Determine the [X, Y] coordinate at the center of the cell enclosing the given text.  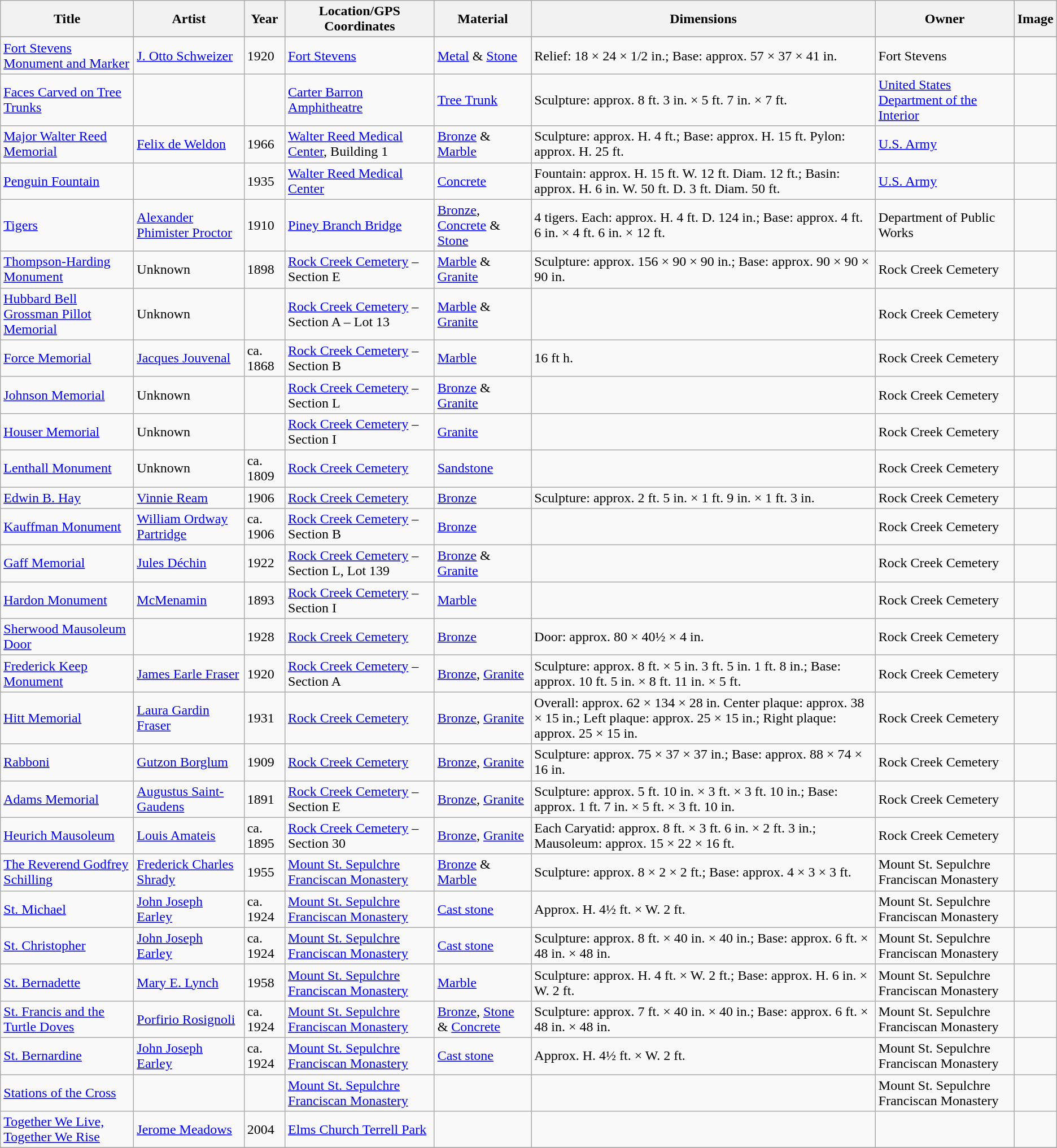
Together We Live, Together We Rise [67, 1130]
Dimensions [704, 19]
St. Francis and the Turtle Doves [67, 1019]
Rock Creek Cemetery – Section L [360, 395]
Year [264, 19]
Hubbard Bell Grossman Pillot Memorial [67, 314]
Louis Amateis [189, 835]
Rabboni [67, 762]
Sculpture: approx. 8 ft. 3 in. × 5 ft. 7 in. × 7 ft. [704, 100]
Rock Creek Cemetery – Section 30 [360, 835]
Each Caryatid: approx. 8 ft. × 3 ft. 6 in. × 2 ft. 3 in.; Mausoleum: approx. 15 × 22 × 16 ft. [704, 835]
St. Bernardine [67, 1055]
Owner [945, 19]
Sculpture: approx. 8 ft. × 5 in. 3 ft. 5 in. 1 ft. 8 in.; Base: approx. 10 ft. 5 in. × 8 ft. 11 in. × 5 ft. [704, 674]
1955 [264, 873]
Door: approx. 80 × 40½ × 4 in. [704, 637]
ca. 1906 [264, 527]
Penguin Fountain [67, 181]
Sculpture: approx. 7 ft. × 40 in. × 40 in.; Base: approx. 6 ft. × 48 in. × 48 in. [704, 1019]
1935 [264, 181]
Thompson-Harding Monument [67, 270]
Sculpture: approx. 2 ft. 5 in. × 1 ft. 9 in. × 1 ft. 3 in. [704, 497]
Tigers [67, 225]
Sandstone [483, 468]
Concrete [483, 181]
Kauffman Monument [67, 527]
1928 [264, 637]
Sculpture: approx. H. 4 ft. × W. 2 ft.; Base: approx. H. 6 in. × W. 2 ft. [704, 982]
Piney Branch Bridge [360, 225]
4 tigers. Each: approx. H. 4 ft. D. 124 in.; Base: approx. 4 ft. 6 in. × 4 ft. 6 in. × 12 ft. [704, 225]
Fort Stevens Monument and Marker [67, 55]
1898 [264, 270]
Sculpture: approx. 5 ft. 10 in. × 3 ft. × 3 ft. 10 in.; Base: approx. 1 ft. 7 in. × 5 ft. × 3 ft. 10 in. [704, 799]
Jacques Jouvenal [189, 358]
Sculpture: approx. 75 × 37 × 37 in.; Base: approx. 88 × 74 × 16 in. [704, 762]
Johnson Memorial [67, 395]
Sculpture: approx. 8 ft. × 40 in. × 40 in.; Base: approx. 6 ft. × 48 in. × 48 in. [704, 946]
Relief: 18 × 24 × 1/2 in.; Base: approx. 57 × 37 × 41 in. [704, 55]
Jules Déchin [189, 563]
Walter Reed Medical Center, Building 1 [360, 144]
Rock Creek Cemetery – Section L, Lot 139 [360, 563]
Image [1036, 19]
1958 [264, 982]
Houser Memorial [67, 431]
Rock Creek Cemetery – Section A [360, 674]
1966 [264, 144]
Hardon Monument [67, 601]
Gutzon Borglum [189, 762]
Edwin B. Hay [67, 497]
Heurich Mausoleum [67, 835]
William Ordway Partridge [189, 527]
ca. 1868 [264, 358]
Rock Creek Cemetery – Section A – Lot 13 [360, 314]
Lenthall Monument [67, 468]
Bronze, Stone & Concrete [483, 1019]
Sculpture: approx. 8 × 2 × 2 ft.; Base: approx. 4 × 3 × 3 ft. [704, 873]
Walter Reed Medical Center [360, 181]
Tree Trunk [483, 100]
Bronze, Concrete & Stone [483, 225]
St. Michael [67, 909]
Alexander Phimister Proctor [189, 225]
Augustus Saint-Gaudens [189, 799]
1909 [264, 762]
Sculpture: approx. 156 × 90 × 90 in.; Base: approx. 90 × 90 × 90 in. [704, 270]
1922 [264, 563]
Stations of the Cross [67, 1093]
Felix de Weldon [189, 144]
1906 [264, 497]
Hitt Memorial [67, 718]
1910 [264, 225]
16 ft h. [704, 358]
Granite [483, 431]
St. Christopher [67, 946]
Department of Public Works [945, 225]
McMenamin [189, 601]
Adams Memorial [67, 799]
Frederick Charles Shrady [189, 873]
Location/GPS Coordinates [360, 19]
Gaff Memorial [67, 563]
Metal & Stone [483, 55]
Laura Gardin Fraser [189, 718]
Porfirio Rosignoli [189, 1019]
St. Bernadette [67, 982]
Major Walter Reed Memorial [67, 144]
United States Department of the Interior [945, 100]
ca. 1809 [264, 468]
The Reverend Godfrey Schilling [67, 873]
Vinnie Ream [189, 497]
Sculpture: approx. H. 4 ft.; Base: approx. H. 15 ft. Pylon: approx. H. 25 ft. [704, 144]
Force Memorial [67, 358]
Fountain: approx. H. 15 ft. W. 12 ft. Diam. 12 ft.; Basin: approx. H. 6 in. W. 50 ft. D. 3 ft. Diam. 50 ft. [704, 181]
1891 [264, 799]
J. Otto Schweizer [189, 55]
2004 [264, 1130]
1893 [264, 601]
Frederick Keep Monument [67, 674]
ca. 1895 [264, 835]
Material [483, 19]
James Earle Fraser [189, 674]
Artist [189, 19]
1931 [264, 718]
Elms Church Terrell Park [360, 1130]
Title [67, 19]
Sherwood Mausoleum Door [67, 637]
Carter Barron Amphitheatre [360, 100]
Faces Carved on Tree Trunks [67, 100]
Overall: approx. 62 × 134 × 28 in. Center plaque: approx. 38 × 15 in.; Left plaque: approx. 25 × 15 in.; Right plaque: approx. 25 × 15 in. [704, 718]
Jerome Meadows [189, 1130]
Mary E. Lynch [189, 982]
